Locate the cell with the specified text and output its [x, y] center coordinate. 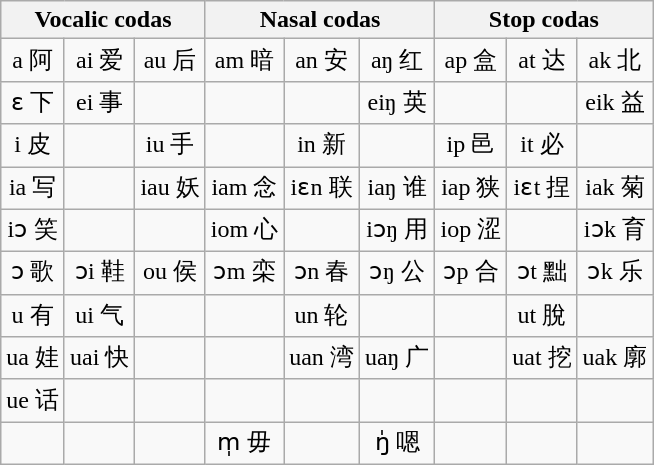
iu 手 [170, 146]
ia 写 [33, 188]
eiŋ 英 [397, 102]
ak 北 [615, 60]
uan 湾 [322, 358]
iom 心 [244, 230]
am 暗 [244, 60]
iau 妖 [170, 188]
uaŋ 广 [397, 358]
ou 侯 [170, 274]
ɔt 黜 [542, 274]
uai 快 [99, 358]
iɛn 联 [322, 188]
a 阿 [33, 60]
eik 益 [615, 102]
ɔm 栾 [244, 274]
ap 盒 [471, 60]
iap 狭 [471, 188]
ɔ 歌 [33, 274]
Nasal codas [320, 20]
au 后 [170, 60]
ɛ 下 [33, 102]
iɛt 捏 [542, 188]
ɔi 鞋 [99, 274]
Vocalic codas [103, 20]
ɔk 乐 [615, 274]
ɔŋ 公 [397, 274]
ŋ̍ 嗯 [397, 444]
un 轮 [322, 316]
ɔp 合 [471, 274]
Stop codas [544, 20]
ai 爱 [99, 60]
iɔk 育 [615, 230]
ɔn 春 [322, 274]
aŋ 红 [397, 60]
ue 话 [33, 400]
uat 挖 [542, 358]
iɔŋ 用 [397, 230]
u 有 [33, 316]
iop 涩 [471, 230]
m̩ 毋 [244, 444]
ut 脫 [542, 316]
ui 气 [99, 316]
in 新 [322, 146]
ip 邑 [471, 146]
uak 廓 [615, 358]
at 达 [542, 60]
i 皮 [33, 146]
iak 菊 [615, 188]
it 必 [542, 146]
an 安 [322, 60]
iɔ 笑 [33, 230]
ua 娃 [33, 358]
iaŋ 谁 [397, 188]
ei 事 [99, 102]
iam 念 [244, 188]
